Output the [X, Y] coordinate of the center of the cell containing the given text.  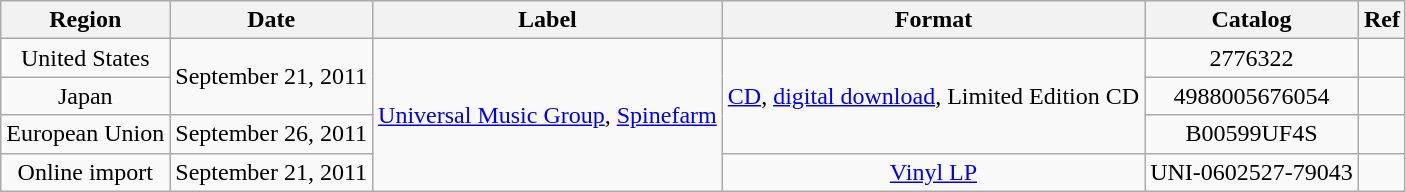
CD, digital download, Limited Edition CD [933, 96]
United States [86, 58]
September 26, 2011 [272, 134]
Japan [86, 96]
Format [933, 20]
Date [272, 20]
B00599UF4S [1252, 134]
2776322 [1252, 58]
Region [86, 20]
Vinyl LP [933, 172]
4988005676054 [1252, 96]
Ref [1382, 20]
Universal Music Group, Spinefarm [548, 115]
UNI-0602527-79043 [1252, 172]
Online import [86, 172]
Catalog [1252, 20]
European Union [86, 134]
Label [548, 20]
